Detect which cell encompasses the target text, then output its [x, y] center coordinate. 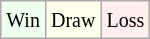
Win [24, 20]
Loss [126, 20]
Draw [72, 20]
